Extract the [X, Y] coordinate from the center of the cell holding the provided text.  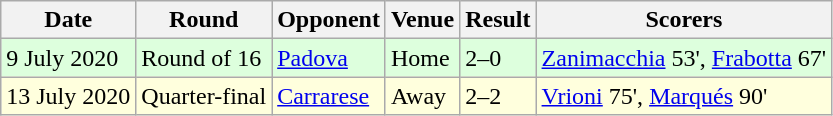
Scorers [684, 20]
Vrioni 75', Marqués 90' [684, 96]
Home [422, 58]
Result [498, 20]
9 July 2020 [68, 58]
Carrarese [329, 96]
2–2 [498, 96]
Venue [422, 20]
Round [204, 20]
Away [422, 96]
2–0 [498, 58]
Padova [329, 58]
Quarter-final [204, 96]
Zanimacchia 53', Frabotta 67' [684, 58]
13 July 2020 [68, 96]
Date [68, 20]
Round of 16 [204, 58]
Opponent [329, 20]
